Provide the (X, Y) coordinate of the cell's center where the given text is located.  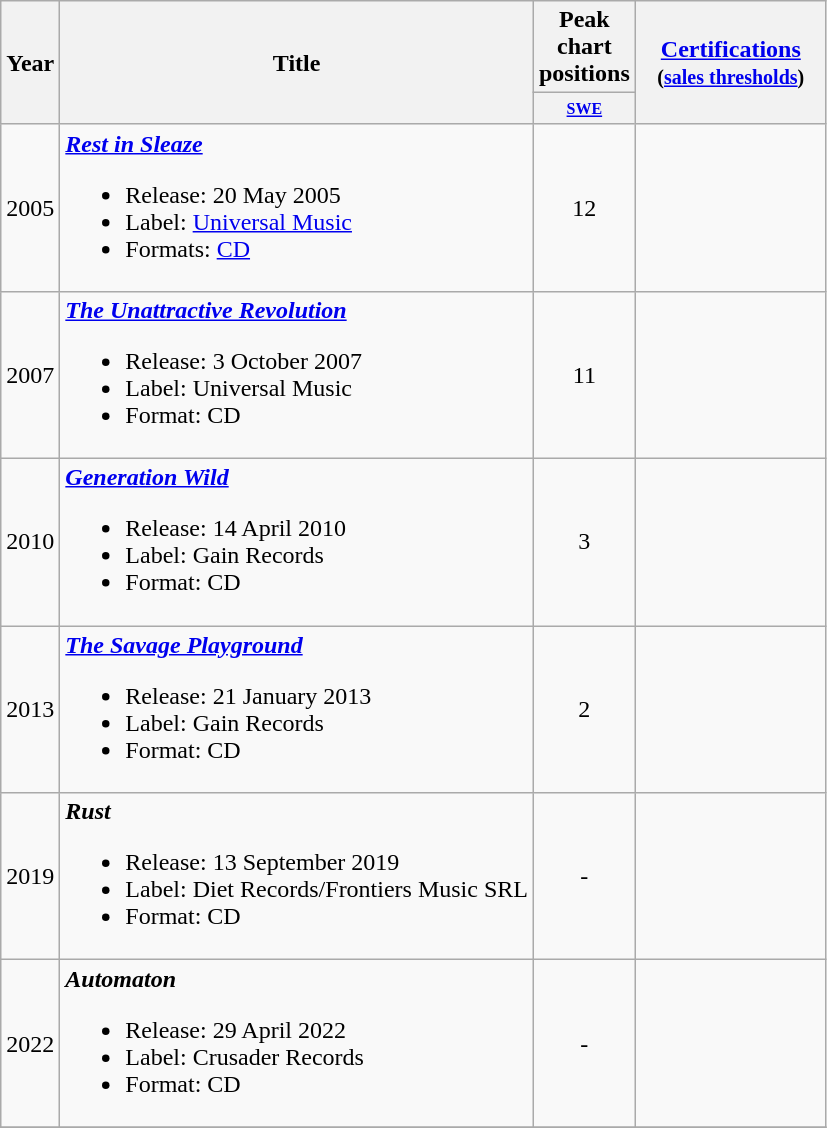
Rest in SleazeRelease: 20 May 2005Label: Universal MusicFormats: CD (297, 208)
2013 (30, 710)
2 (584, 710)
AutomatonRelease: 29 April 2022Label: Crusader RecordsFormat: CD (297, 1044)
2007 (30, 376)
2022 (30, 1044)
Title (297, 63)
Peak chart positions (584, 47)
2005 (30, 208)
3 (584, 542)
2019 (30, 876)
Certifications(sales thresholds) (730, 63)
SWE (584, 109)
The Savage PlaygroundRelease: 21 January 2013Label: Gain RecordsFormat: CD (297, 710)
RustRelease: 13 September 2019Label: Diet Records/Frontiers Music SRLFormat: CD (297, 876)
12 (584, 208)
The Unattractive RevolutionRelease: 3 October 2007Label: Universal MusicFormat: CD (297, 376)
Generation WildRelease: 14 April 2010Label: Gain RecordsFormat: CD (297, 542)
11 (584, 376)
Year (30, 63)
2010 (30, 542)
